Find where the given text appears and provide that cell's center as (X, Y) coordinate. 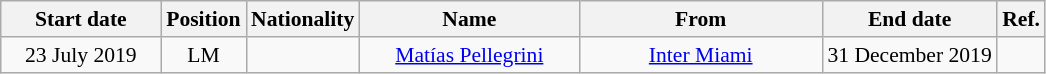
End date (910, 19)
LM (204, 55)
Position (204, 19)
Nationality (302, 19)
Matías Pellegrini (469, 55)
Ref. (1021, 19)
From (700, 19)
Inter Miami (700, 55)
31 December 2019 (910, 55)
Name (469, 19)
Start date (81, 19)
23 July 2019 (81, 55)
